Capture the cell that displays the provided text and extract its [x, y] central coordinate. 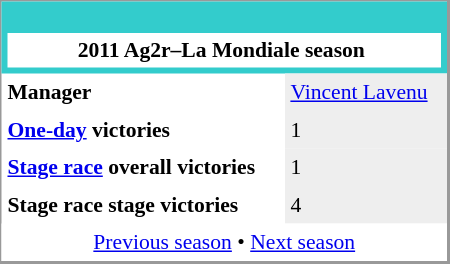
4 [366, 205]
Vincent Lavenu [366, 93]
One-day victories [144, 130]
Manager [144, 93]
Stage race stage victories [144, 205]
Previous season • Next season [225, 243]
Stage race overall victories [144, 167]
